Locate the cell with the specified text and output its (x, y) center coordinate. 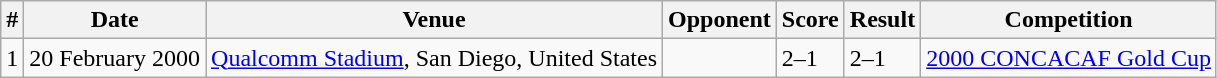
Score (810, 20)
Competition (1069, 20)
20 February 2000 (115, 58)
2000 CONCACAF Gold Cup (1069, 58)
Qualcomm Stadium, San Diego, United States (434, 58)
Date (115, 20)
Venue (434, 20)
1 (12, 58)
Opponent (720, 20)
Result (882, 20)
# (12, 20)
